Detect which cell encompasses the target text, then output its [x, y] center coordinate. 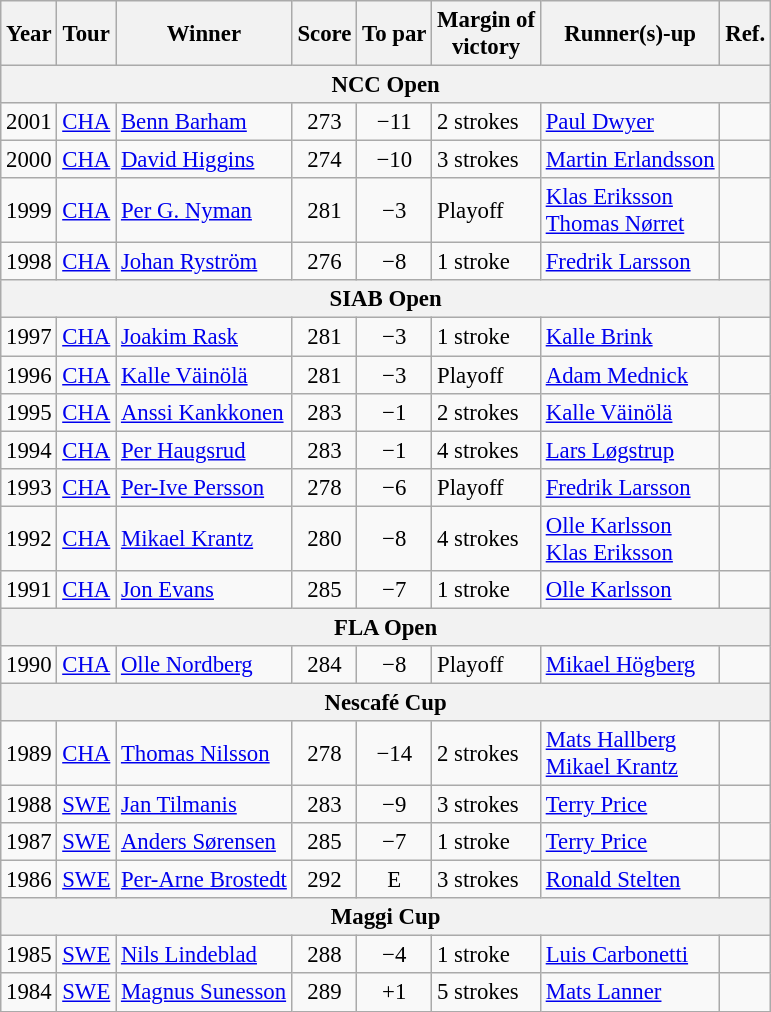
1985 [29, 955]
Ronald Stelten [630, 880]
1997 [29, 337]
Anders Sørensen [204, 842]
1998 [29, 262]
289 [324, 993]
−9 [394, 805]
−6 [394, 487]
276 [324, 262]
E [394, 880]
To par [394, 34]
1987 [29, 842]
Magnus Sunesson [204, 993]
2000 [29, 160]
1994 [29, 450]
273 [324, 122]
288 [324, 955]
Per G. Nyman [204, 210]
Benn Barham [204, 122]
Mats Lanner [630, 993]
2001 [29, 122]
FLA Open [386, 627]
NCC Open [386, 85]
Winner [204, 34]
1989 [29, 754]
Nescafé Cup [386, 702]
Adam Mednick [630, 375]
Anssi Kankkonen [204, 412]
Martin Erlandsson [630, 160]
Per Haugsrud [204, 450]
Mikael Krantz [204, 538]
David Higgins [204, 160]
Nils Lindeblad [204, 955]
Olle Karlsson [630, 590]
+1 [394, 993]
Thomas Nilsson [204, 754]
Per-Arne Brostedt [204, 880]
Lars Løgstrup [630, 450]
1990 [29, 665]
292 [324, 880]
Tour [86, 34]
1991 [29, 590]
1986 [29, 880]
−14 [394, 754]
Runner(s)-up [630, 34]
274 [324, 160]
Klas Eriksson Thomas Nørret [630, 210]
Year [29, 34]
SIAB Open [386, 299]
Kalle Brink [630, 337]
−4 [394, 955]
Johan Ryström [204, 262]
Paul Dwyer [630, 122]
Joakim Rask [204, 337]
1984 [29, 993]
Mats Hallberg Mikael Krantz [630, 754]
1999 [29, 210]
Score [324, 34]
Maggi Cup [386, 917]
−10 [394, 160]
1996 [29, 375]
Ref. [745, 34]
Mikael Högberg [630, 665]
280 [324, 538]
Olle Nordberg [204, 665]
−11 [394, 122]
Olle Karlsson Klas Eriksson [630, 538]
Luis Carbonetti [630, 955]
1995 [29, 412]
5 strokes [486, 993]
1993 [29, 487]
284 [324, 665]
1988 [29, 805]
Margin ofvictory [486, 34]
Jon Evans [204, 590]
Jan Tilmanis [204, 805]
Per-Ive Persson [204, 487]
1992 [29, 538]
